Determine the (X, Y) coordinate at the center of the cell enclosing the given text.  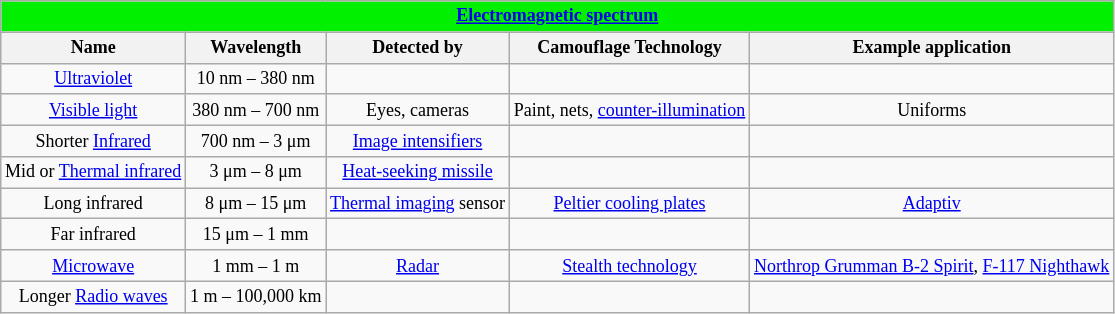
Visible light (94, 110)
Thermal imaging sensor (418, 204)
Wavelength (256, 48)
15 μm – 1 mm (256, 234)
Peltier cooling plates (629, 204)
Microwave (94, 266)
Radar (418, 266)
Ultraviolet (94, 78)
Eyes, cameras (418, 110)
Heat-seeking missile (418, 172)
Northrop Grumman B-2 Spirit, F-117 Nighthawk (932, 266)
8 μm – 15 μm (256, 204)
Mid or Thermal infrared (94, 172)
Long infrared (94, 204)
Uniforms (932, 110)
Far infrared (94, 234)
10 nm – 380 nm (256, 78)
Electromagnetic spectrum (558, 16)
700 nm – 3 μm (256, 140)
Image intensifiers (418, 140)
Shorter Infrared (94, 140)
3 μm – 8 μm (256, 172)
380 nm – 700 nm (256, 110)
Camouflage Technology (629, 48)
Paint, nets, counter-illumination (629, 110)
Detected by (418, 48)
Example application (932, 48)
1 mm – 1 m (256, 266)
Longer Radio waves (94, 296)
Stealth technology (629, 266)
1 m – 100,000 km (256, 296)
Adaptiv (932, 204)
Name (94, 48)
